Find where the given text appears and provide that cell's center as [x, y] coordinate. 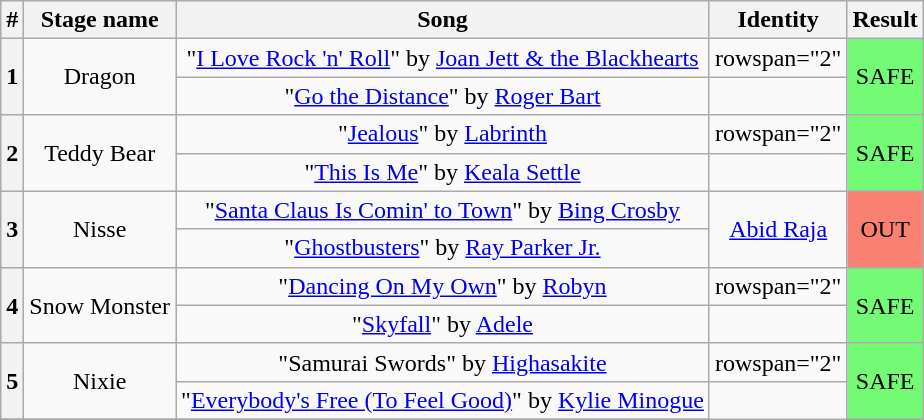
Teddy Bear [100, 153]
1 [12, 77]
Stage name [100, 20]
# [12, 20]
2 [12, 153]
"Skyfall" by Adele [443, 324]
"Dancing On My Own" by Robyn [443, 286]
3 [12, 229]
Dragon [100, 77]
"Go the Distance" by Roger Bart [443, 96]
OUT [885, 229]
Abid Raja [778, 229]
Song [443, 20]
4 [12, 305]
Nixie [100, 381]
Identity [778, 20]
"Ghostbusters" by Ray Parker Jr. [443, 248]
Snow Monster [100, 305]
"This Is Me" by Keala Settle [443, 172]
"Samurai Swords" by Highasakite [443, 362]
"I Love Rock 'n' Roll" by Joan Jett & the Blackhearts [443, 58]
Result [885, 20]
"Jealous" by Labrinth [443, 134]
"Everybody's Free (To Feel Good)" by Kylie Minogue [443, 400]
5 [12, 381]
"Santa Claus Is Comin' to Town" by Bing Crosby [443, 210]
Nisse [100, 229]
